Identify which cell holds the provided text, then report its [x, y] central coordinate. 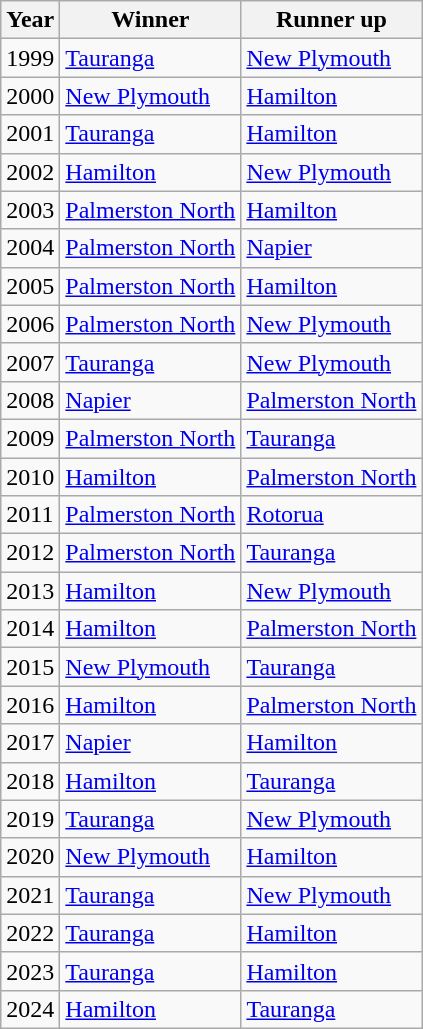
Rotorua [332, 515]
2018 [30, 781]
2012 [30, 553]
2010 [30, 477]
2020 [30, 857]
2022 [30, 933]
Runner up [332, 20]
2005 [30, 286]
2007 [30, 362]
2004 [30, 248]
2006 [30, 324]
2021 [30, 895]
2008 [30, 400]
Winner [150, 20]
2017 [30, 743]
2000 [30, 96]
2014 [30, 629]
2001 [30, 134]
2009 [30, 438]
2002 [30, 172]
2016 [30, 705]
2013 [30, 591]
2024 [30, 1009]
2019 [30, 819]
Year [30, 20]
2023 [30, 971]
1999 [30, 58]
2011 [30, 515]
2003 [30, 210]
2015 [30, 667]
